From the cell containing the given text, extract its center point as [X, Y] coordinate. 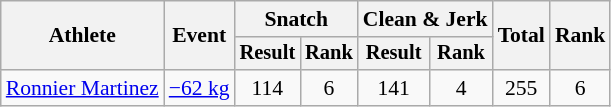
255 [522, 88]
4 [460, 88]
114 [268, 88]
Event [200, 36]
Clean & Jerk [426, 19]
−62 kg [200, 88]
Ronnier Martinez [82, 88]
141 [394, 88]
Athlete [82, 36]
Snatch [296, 19]
Total [522, 36]
